For the text-containing cell, return its midpoint in [X, Y] coordinate format. 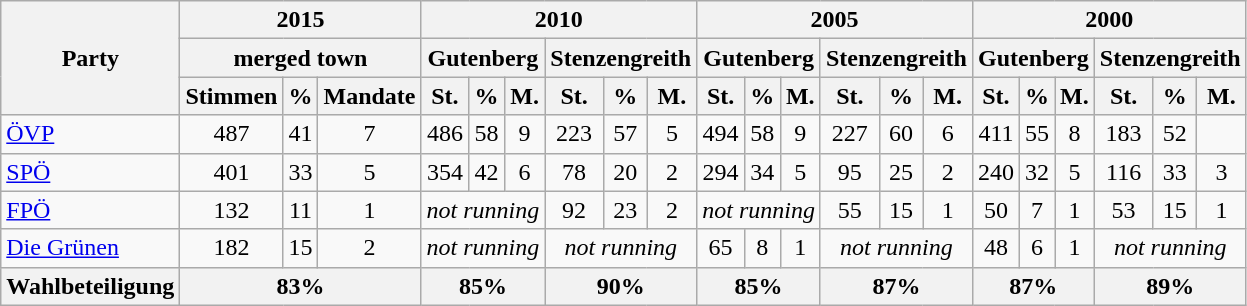
486 [445, 134]
48 [996, 248]
42 [487, 172]
494 [721, 134]
2005 [835, 20]
52 [1175, 134]
89% [1170, 286]
25 [901, 172]
FPÖ [90, 210]
34 [763, 172]
32 [1036, 172]
41 [300, 134]
60 [901, 134]
90% [621, 286]
65 [721, 248]
SPÖ [90, 172]
116 [1124, 172]
132 [232, 210]
487 [232, 134]
78 [574, 172]
23 [625, 210]
ÖVP [90, 134]
Die Grünen [90, 248]
183 [1124, 134]
merged town [300, 58]
182 [232, 248]
Wahlbeteiligung [90, 286]
Mandate [370, 96]
57 [625, 134]
411 [996, 134]
401 [232, 172]
227 [850, 134]
95 [850, 172]
2010 [559, 20]
Party [90, 58]
53 [1124, 210]
11 [300, 210]
Stimmen [232, 96]
83% [300, 286]
2000 [1109, 20]
50 [996, 210]
92 [574, 210]
240 [996, 172]
3 [1222, 172]
20 [625, 172]
294 [721, 172]
223 [574, 134]
354 [445, 172]
2015 [300, 20]
